Extract the [X, Y] coordinate from the center of the cell holding the provided text.  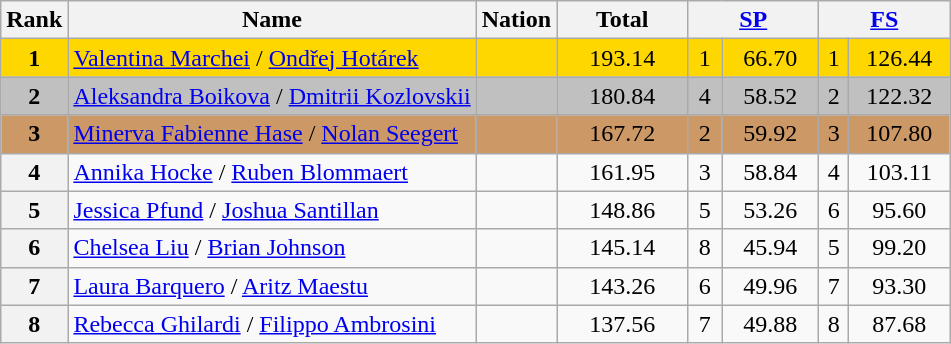
99.20 [900, 248]
161.95 [622, 172]
58.84 [770, 172]
193.14 [622, 58]
143.26 [622, 286]
167.72 [622, 134]
Rebecca Ghilardi / Filippo Ambrosini [272, 324]
Aleksandra Boikova / Dmitrii Kozlovskii [272, 96]
Rank [34, 20]
93.30 [900, 286]
58.52 [770, 96]
137.56 [622, 324]
59.92 [770, 134]
FS [884, 20]
95.60 [900, 210]
Chelsea Liu / Brian Johnson [272, 248]
Name [272, 20]
SP [754, 20]
107.80 [900, 134]
148.86 [622, 210]
Laura Barquero / Aritz Maestu [272, 286]
122.32 [900, 96]
180.84 [622, 96]
49.88 [770, 324]
Nation [516, 20]
87.68 [900, 324]
145.14 [622, 248]
Valentina Marchei / Ondřej Hotárek [272, 58]
Total [622, 20]
53.26 [770, 210]
66.70 [770, 58]
126.44 [900, 58]
Annika Hocke / Ruben Blommaert [272, 172]
Jessica Pfund / Joshua Santillan [272, 210]
45.94 [770, 248]
Minerva Fabienne Hase / Nolan Seegert [272, 134]
49.96 [770, 286]
103.11 [900, 172]
